Find where the given text appears and provide that cell's center as (X, Y) coordinate. 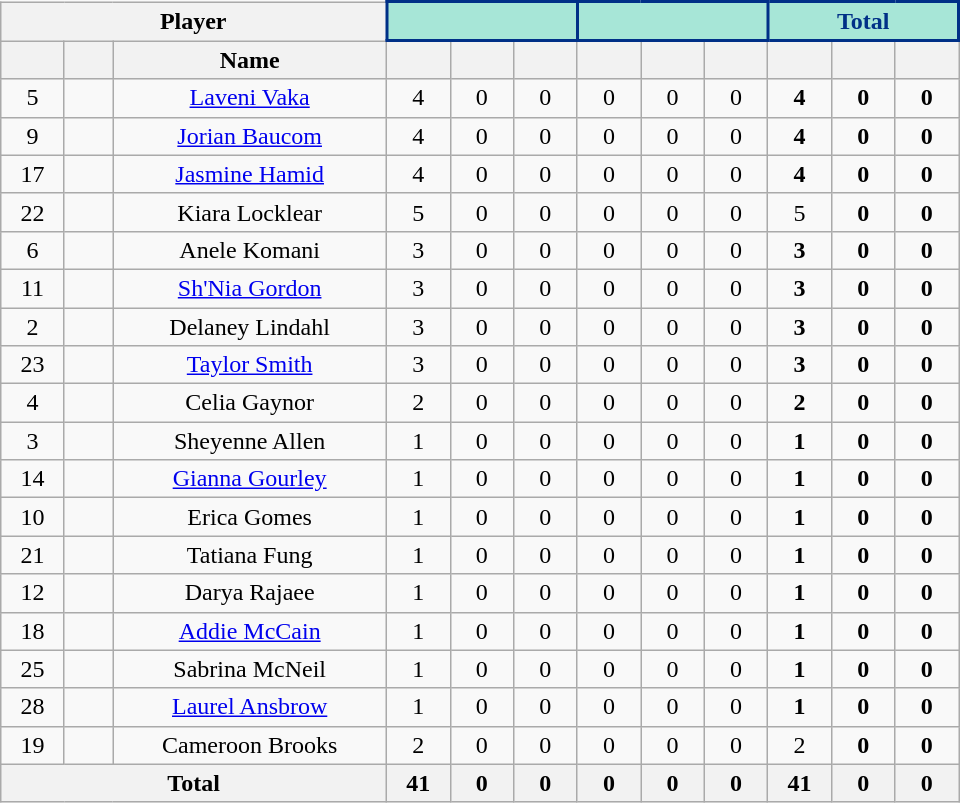
18 (33, 631)
Kiara Locklear (250, 212)
Gianna Gourley (250, 479)
Celia Gaynor (250, 403)
14 (33, 479)
Cameroon Brooks (250, 745)
Delaney Lindahl (250, 327)
Taylor Smith (250, 365)
12 (33, 593)
25 (33, 669)
10 (33, 517)
Anele Komani (250, 250)
Player (194, 22)
Erica Gomes (250, 517)
Laveni Vaka (250, 98)
21 (33, 555)
19 (33, 745)
Sh'Nia Gordon (250, 288)
Jasmine Hamid (250, 174)
9 (33, 136)
6 (33, 250)
Darya Rajaee (250, 593)
17 (33, 174)
Sheyenne Allen (250, 441)
Jorian Baucom (250, 136)
Sabrina McNeil (250, 669)
Laurel Ansbrow (250, 707)
23 (33, 365)
Name (250, 60)
Addie McCain (250, 631)
Tatiana Fung (250, 555)
22 (33, 212)
11 (33, 288)
28 (33, 707)
